Output the [x, y] coordinate of the center of the cell containing the given text.  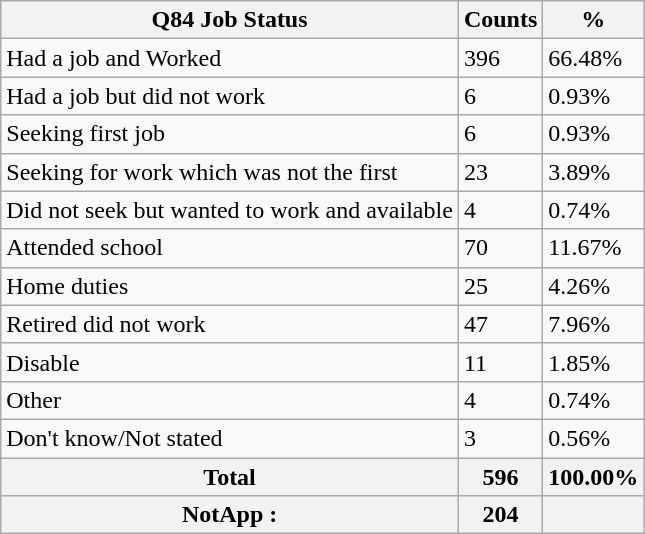
1.85% [594, 362]
Counts [500, 20]
Attended school [230, 248]
100.00% [594, 477]
11.67% [594, 248]
11 [500, 362]
NotApp : [230, 515]
Disable [230, 362]
23 [500, 172]
0.56% [594, 438]
Total [230, 477]
66.48% [594, 58]
396 [500, 58]
Other [230, 400]
Seeking first job [230, 134]
7.96% [594, 324]
4.26% [594, 286]
70 [500, 248]
Retired did not work [230, 324]
Seeking for work which was not the first [230, 172]
Did not seek but wanted to work and available [230, 210]
3.89% [594, 172]
% [594, 20]
596 [500, 477]
204 [500, 515]
Had a job and Worked [230, 58]
47 [500, 324]
Don't know/Not stated [230, 438]
Had a job but did not work [230, 96]
25 [500, 286]
Home duties [230, 286]
3 [500, 438]
Q84 Job Status [230, 20]
